Extract the [X, Y] coordinate from the center of the cell holding the provided text.  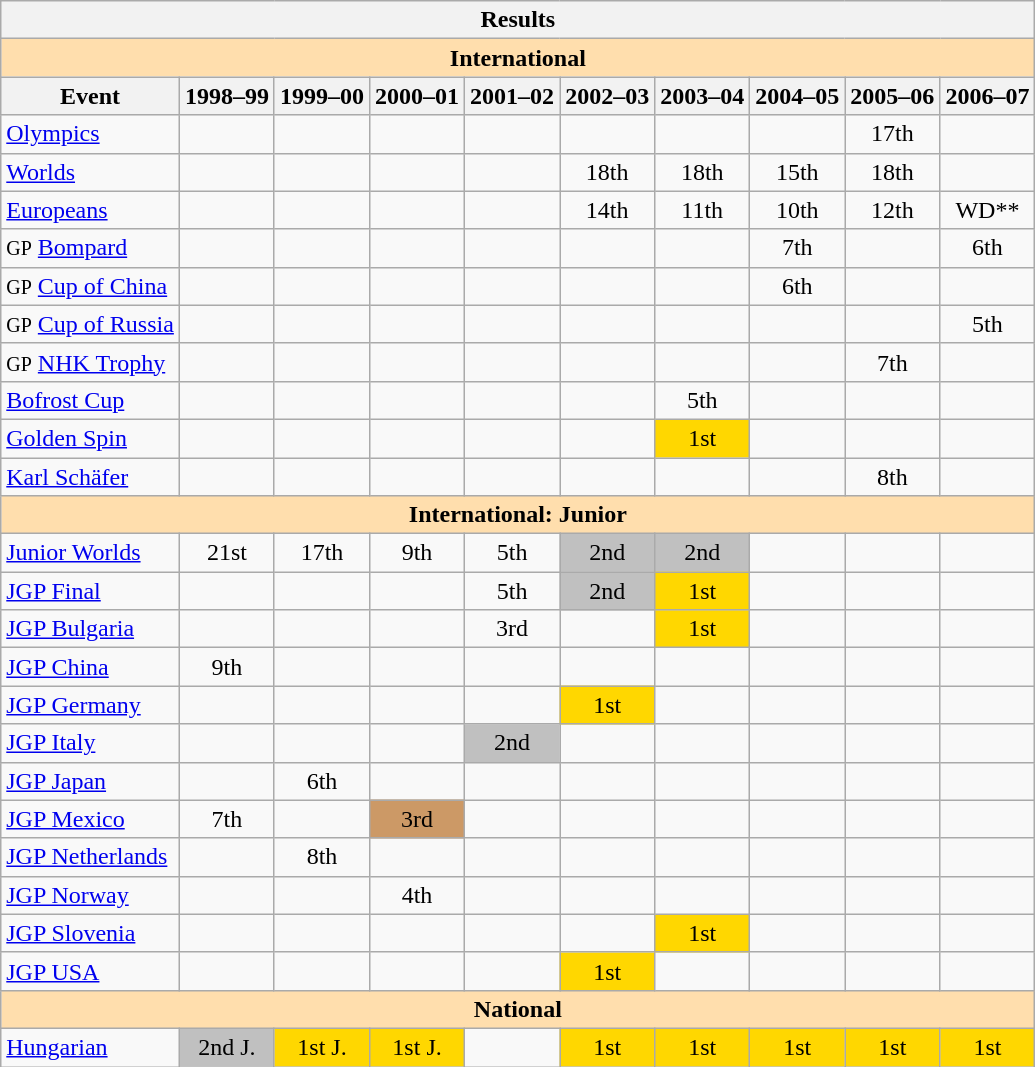
JGP Norway [90, 895]
4th [418, 895]
Golden Spin [90, 438]
2003–04 [702, 96]
15th [798, 172]
National [518, 1009]
International: Junior [518, 515]
Bofrost Cup [90, 400]
Hungarian [90, 1047]
JGP Slovenia [90, 933]
2001–02 [512, 96]
JGP Mexico [90, 819]
JGP Italy [90, 743]
Event [90, 96]
JGP Bulgaria [90, 629]
11th [702, 210]
International [518, 58]
12th [892, 210]
JGP China [90, 667]
10th [798, 210]
1999–00 [322, 96]
JGP Netherlands [90, 857]
2000–01 [418, 96]
GP Bompard [90, 248]
21st [226, 553]
JGP Japan [90, 781]
GP NHK Trophy [90, 362]
2nd J. [226, 1047]
GP Cup of Russia [90, 324]
JGP Final [90, 591]
14th [608, 210]
JGP Germany [90, 705]
Karl Schäfer [90, 477]
Results [518, 20]
2006–07 [988, 96]
Worlds [90, 172]
GP Cup of China [90, 286]
1998–99 [226, 96]
JGP USA [90, 971]
Europeans [90, 210]
Junior Worlds [90, 553]
2002–03 [608, 96]
2004–05 [798, 96]
2005–06 [892, 96]
WD** [988, 210]
Olympics [90, 134]
